Provide the [X, Y] coordinate of the cell's center where the given text is located.  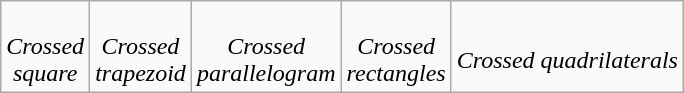
Crossedparallelogram [266, 47]
Crossed quadrilaterals [567, 47]
Crossedrectangles [396, 47]
Crossedsquare [46, 47]
Crossedtrapezoid [141, 47]
